Output the (X, Y) coordinate of the center of the cell containing the given text.  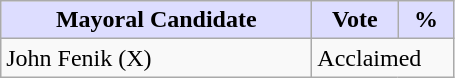
% (426, 20)
Acclaimed (383, 58)
Vote (355, 20)
Mayoral Candidate (156, 20)
John Fenik (X) (156, 58)
